Scan for the cell matching the given text and deliver its (X, Y) coordinate at center. 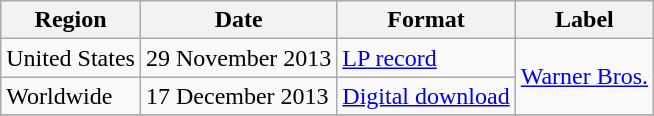
29 November 2013 (238, 58)
Worldwide (71, 96)
Warner Bros. (584, 77)
Digital download (426, 96)
17 December 2013 (238, 96)
Label (584, 20)
Region (71, 20)
LP record (426, 58)
United States (71, 58)
Format (426, 20)
Date (238, 20)
